Locate the cell with the specified text and output its [X, Y] center coordinate. 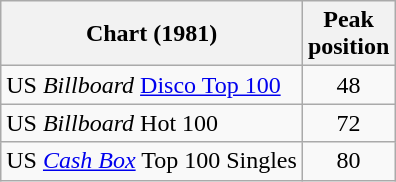
80 [348, 161]
Chart (1981) [152, 34]
72 [348, 123]
US Cash Box Top 100 Singles [152, 161]
US Billboard Disco Top 100 [152, 85]
US Billboard Hot 100 [152, 123]
48 [348, 85]
Peakposition [348, 34]
